Locate the cell with the specified text and output its [x, y] center coordinate. 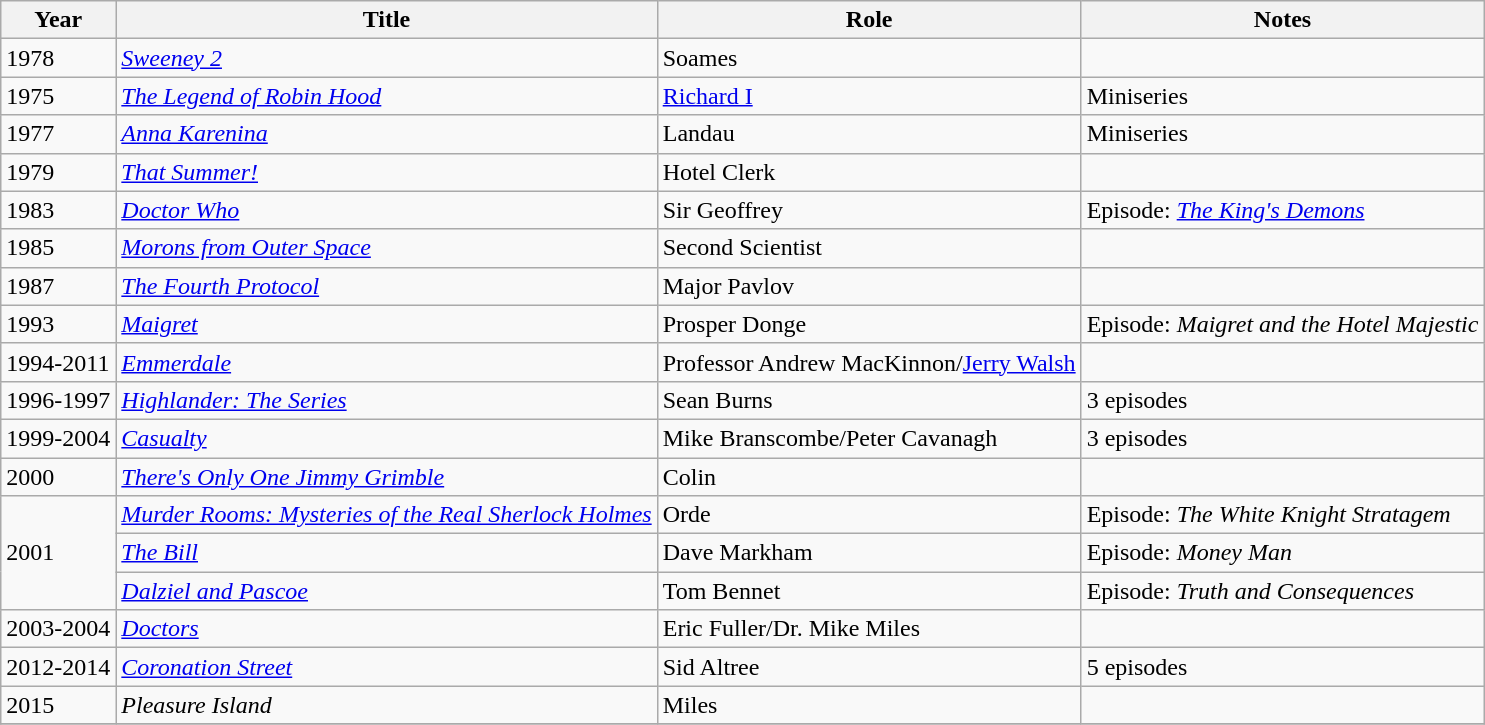
Major Pavlov [869, 286]
Casualty [386, 438]
Second Scientist [869, 248]
The Legend of Robin Hood [386, 96]
Pleasure Island [386, 705]
1975 [58, 96]
Miles [869, 705]
5 episodes [1282, 667]
Eric Fuller/Dr. Mike Miles [869, 629]
The Bill [386, 553]
1987 [58, 286]
Richard I [869, 96]
Title [386, 20]
Prosper Donge [869, 324]
Highlander: The Series [386, 400]
Hotel Clerk [869, 172]
Role [869, 20]
Coronation Street [386, 667]
1979 [58, 172]
Professor Andrew MacKinnon/Jerry Walsh [869, 362]
Sean Burns [869, 400]
Episode: The White Knight Stratagem [1282, 515]
Soames [869, 58]
Episode: Truth and Consequences [1282, 591]
Landau [869, 134]
Notes [1282, 20]
2012-2014 [58, 667]
1985 [58, 248]
Orde [869, 515]
Doctors [386, 629]
Colin [869, 477]
2015 [58, 705]
Sid Altree [869, 667]
Dalziel and Pascoe [386, 591]
Morons from Outer Space [386, 248]
Sir Geoffrey [869, 210]
2003-2004 [58, 629]
Doctor Who [386, 210]
Mike Branscombe/Peter Cavanagh [869, 438]
Murder Rooms: Mysteries of the Real Sherlock Holmes [386, 515]
Anna Karenina [386, 134]
1977 [58, 134]
Tom Bennet [869, 591]
That Summer! [386, 172]
There's Only One Jimmy Grimble [386, 477]
Maigret [386, 324]
Emmerdale [386, 362]
Year [58, 20]
Episode: Money Man [1282, 553]
Sweeney 2 [386, 58]
1994-2011 [58, 362]
1983 [58, 210]
Episode: The King's Demons [1282, 210]
Dave Markham [869, 553]
2000 [58, 477]
Episode: Maigret and the Hotel Majestic [1282, 324]
The Fourth Protocol [386, 286]
1996-1997 [58, 400]
1999-2004 [58, 438]
2001 [58, 553]
1993 [58, 324]
1978 [58, 58]
